Capture the cell that displays the provided text and extract its [x, y] central coordinate. 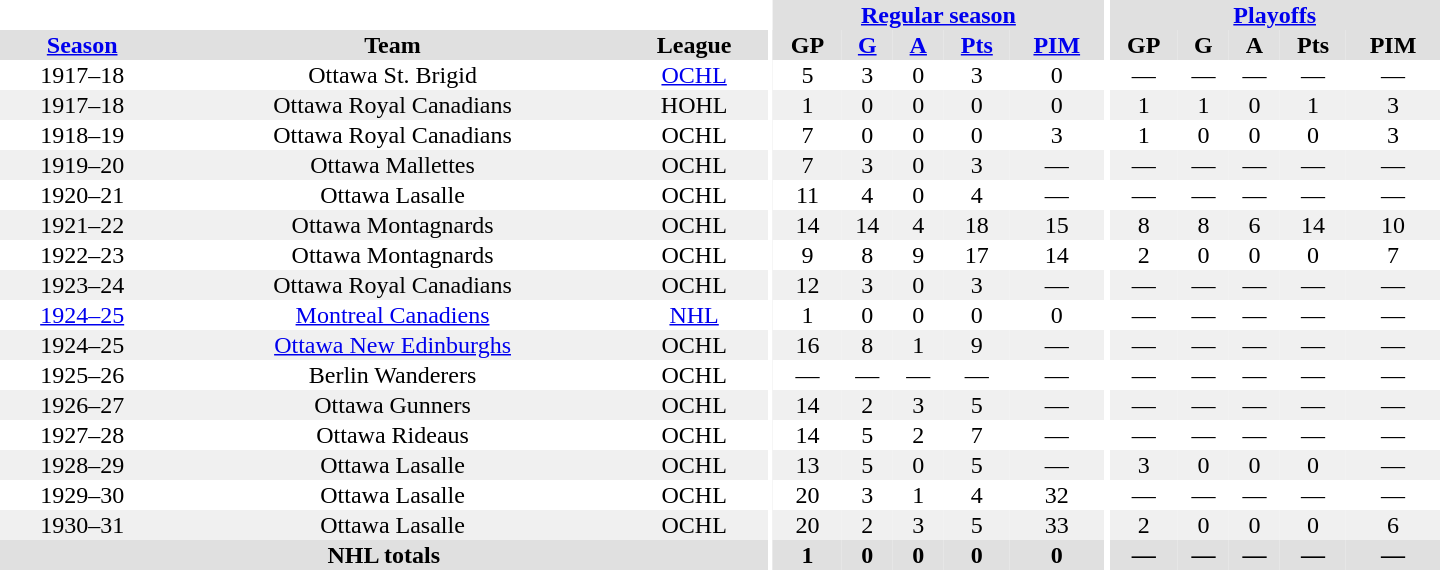
HOHL [694, 105]
Ottawa St. Brigid [392, 75]
33 [1057, 525]
NHL [694, 315]
1927–28 [82, 435]
13 [808, 465]
1922–23 [82, 255]
10 [1393, 225]
League [694, 45]
11 [808, 195]
Ottawa Rideaus [392, 435]
12 [808, 285]
16 [808, 345]
Ottawa Gunners [392, 405]
Playoffs [1274, 15]
32 [1057, 495]
Montreal Canadiens [392, 315]
1919–20 [82, 165]
1928–29 [82, 465]
Team [392, 45]
1926–27 [82, 405]
Berlin Wanderers [392, 375]
1930–31 [82, 525]
1920–21 [82, 195]
1929–30 [82, 495]
17 [977, 255]
Season [82, 45]
15 [1057, 225]
1918–19 [82, 135]
1921–22 [82, 225]
Ottawa Mallettes [392, 165]
1925–26 [82, 375]
1923–24 [82, 285]
NHL totals [384, 555]
Ottawa New Edinburghs [392, 345]
Regular season [938, 15]
18 [977, 225]
